Determine the [X, Y] coordinate at the center of the cell enclosing the given text.  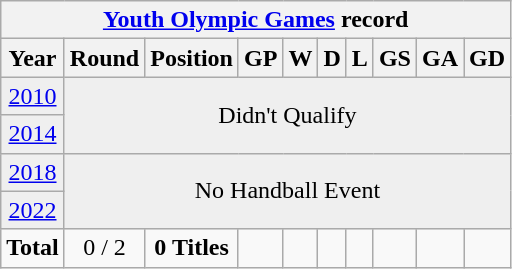
W [300, 58]
0 Titles [192, 248]
Position [192, 58]
Round [104, 58]
GP [260, 58]
2010 [33, 96]
2018 [33, 172]
GD [488, 58]
0 / 2 [104, 248]
No Handball Event [287, 191]
2022 [33, 210]
D [332, 58]
Year [33, 58]
L [360, 58]
Youth Olympic Games record [256, 20]
GA [440, 58]
Didn't Qualify [287, 115]
GS [394, 58]
Total [33, 248]
2014 [33, 134]
